Provide the (x, y) coordinate of the cell's center where the given text is located.  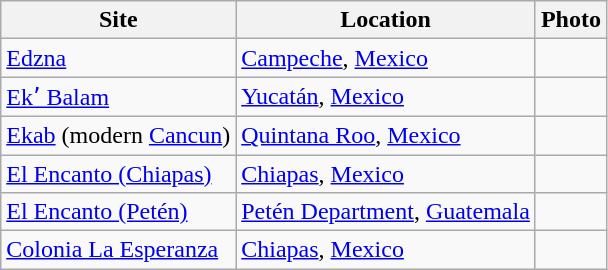
Colonia La Esperanza (118, 250)
Ekʼ Balam (118, 97)
Campeche, Mexico (386, 58)
El Encanto (Petén) (118, 212)
Location (386, 20)
Petén Department, Guatemala (386, 212)
Ekab (modern Cancun) (118, 135)
Photo (570, 20)
Quintana Roo, Mexico (386, 135)
El Encanto (Chiapas) (118, 173)
Edzna (118, 58)
Yucatán, Mexico (386, 97)
Site (118, 20)
